For the text-containing cell, return its midpoint in (x, y) coordinate format. 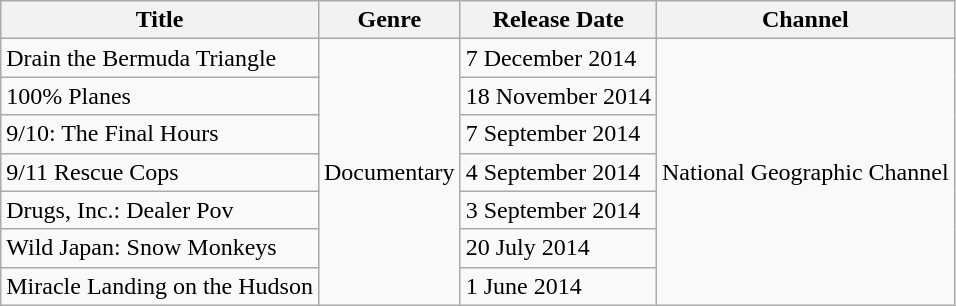
9/10: The Final Hours (160, 134)
Channel (805, 20)
Miracle Landing on the Hudson (160, 286)
Title (160, 20)
100% Planes (160, 96)
Genre (389, 20)
National Geographic Channel (805, 172)
18 November 2014 (558, 96)
1 June 2014 (558, 286)
Drugs, Inc.: Dealer Pov (160, 210)
3 September 2014 (558, 210)
Release Date (558, 20)
4 September 2014 (558, 172)
20 July 2014 (558, 248)
9/11 Rescue Cops (160, 172)
Drain the Bermuda Triangle (160, 58)
7 December 2014 (558, 58)
7 September 2014 (558, 134)
Wild Japan: Snow Monkeys (160, 248)
Documentary (389, 172)
